Output the (x, y) coordinate of the center of the cell containing the given text.  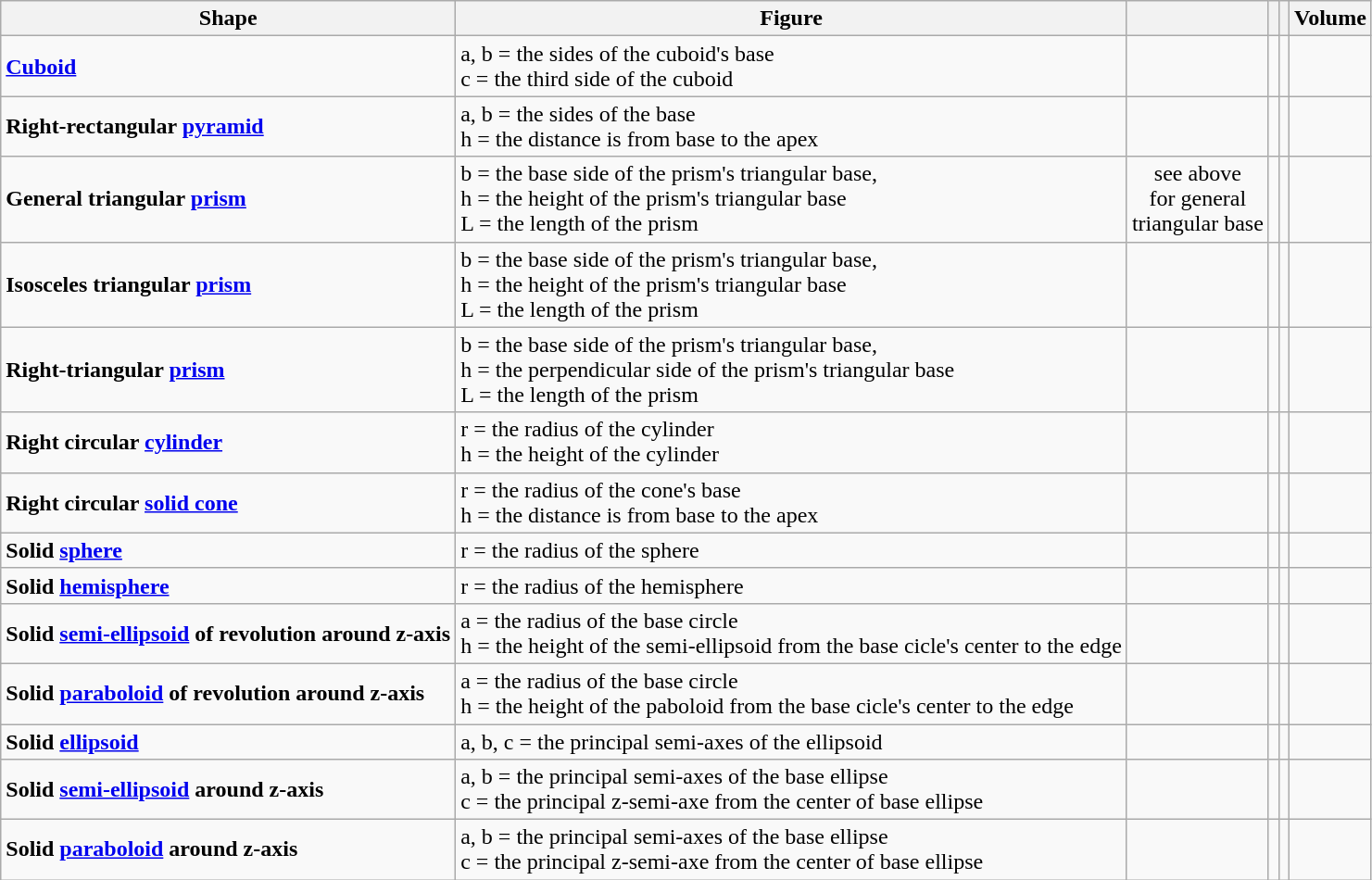
r = the radius of the hemisphere (791, 585)
a, b = the sides of the base h = the distance is from base to the apex (791, 126)
Solid sphere (228, 550)
a = the radius of the base circle h = the height of the paboloid from the base cicle's center to the edge (791, 693)
Shape (228, 19)
a, b, c = the principal semi-axes of the ellipsoid (791, 742)
General triangular prism (228, 199)
r = the radius of the cylinder h = the height of the cylinder (791, 443)
Volume (1330, 19)
Right-triangular prism (228, 370)
Solid paraboloid around z-axis (228, 850)
Right circular solid cone (228, 502)
Right circular cylinder (228, 443)
Solid ellipsoid (228, 742)
Figure (791, 19)
r = the radius of the cone's base h = the distance is from base to the apex (791, 502)
Isosceles triangular prism (228, 284)
Solid hemisphere (228, 585)
Solid semi-ellipsoid around z-axis (228, 789)
Solid semi-ellipsoid of revolution around z-axis (228, 634)
Solid paraboloid of revolution around z-axis (228, 693)
a = the radius of the base circle h = the height of the semi-ellipsoid from the base cicle's center to the edge (791, 634)
r = the radius of the sphere (791, 550)
b = the base side of the prism's triangular base, h = the perpendicular side of the prism's triangular base L = the length of the prism (791, 370)
Cuboid (228, 67)
a, b = the sides of the cuboid's base c = the third side of the cuboid (791, 67)
see above for general triangular base (1197, 199)
Right-rectangular pyramid (228, 126)
